Provide the (x, y) coordinate of the cell's center where the given text is located.  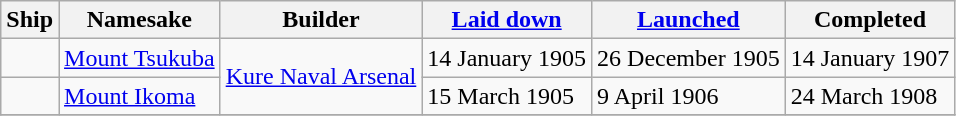
Mount Tsukuba (140, 58)
Mount Ikoma (140, 96)
Completed (870, 20)
Namesake (140, 20)
Laid down (507, 20)
Kure Naval Arsenal (321, 77)
15 March 1905 (507, 96)
14 January 1907 (870, 58)
Launched (689, 20)
Ship (30, 20)
Builder (321, 20)
14 January 1905 (507, 58)
26 December 1905 (689, 58)
24 March 1908 (870, 96)
9 April 1906 (689, 96)
